From the cell containing the given text, extract its center point as [X, Y] coordinate. 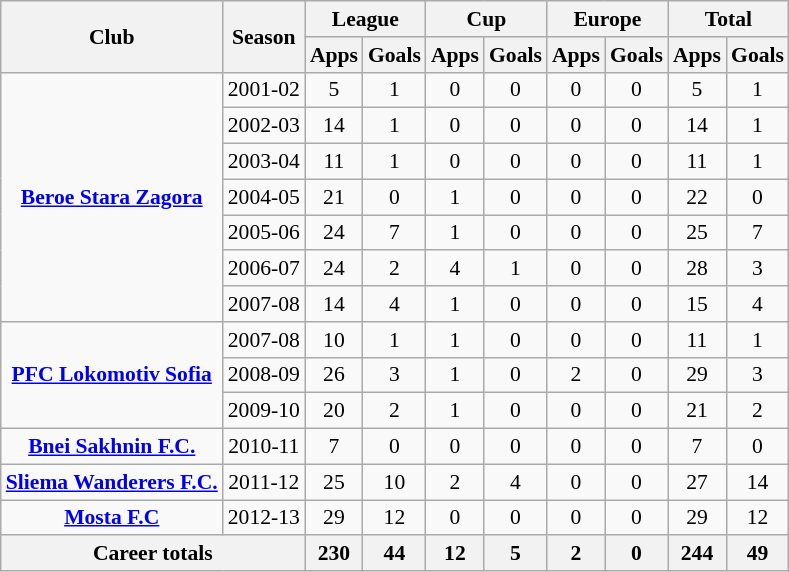
2004-05 [264, 197]
26 [334, 375]
Club [112, 36]
Sliema Wanderers F.C. [112, 482]
2011-12 [264, 482]
Total [728, 19]
Beroe Stara Zagora [112, 196]
2008-09 [264, 375]
PFC Lokomotiv Sofia [112, 376]
49 [758, 554]
Europe [608, 19]
2010-11 [264, 447]
44 [394, 554]
2006-07 [264, 269]
230 [334, 554]
27 [697, 482]
28 [697, 269]
2002-03 [264, 126]
2003-04 [264, 162]
Season [264, 36]
2012-13 [264, 518]
Cup [486, 19]
Bnei Sakhnin F.C. [112, 447]
Career totals [153, 554]
2001-02 [264, 90]
244 [697, 554]
20 [334, 411]
2009-10 [264, 411]
15 [697, 304]
League [366, 19]
2005-06 [264, 233]
Mosta F.C [112, 518]
22 [697, 197]
